Identify which cell holds the provided text, then report its [x, y] central coordinate. 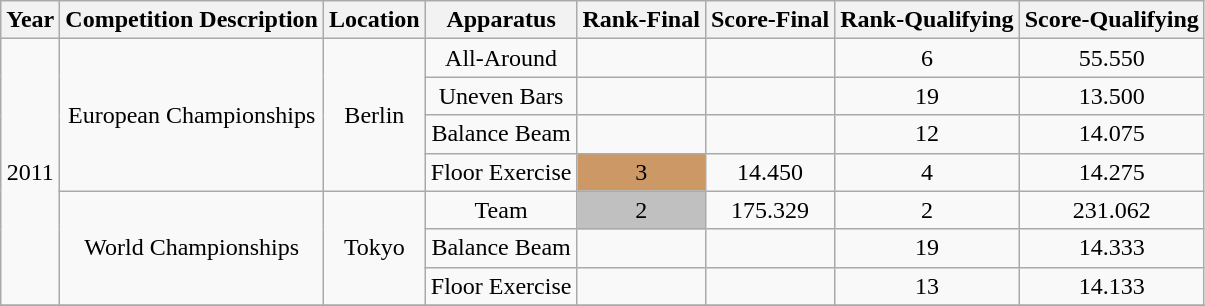
55.550 [1112, 58]
Location [375, 20]
Tokyo [375, 248]
Year [30, 20]
Berlin [375, 115]
2011 [30, 172]
Uneven Bars [501, 96]
231.062 [1112, 210]
175.329 [770, 210]
Team [501, 210]
6 [927, 58]
Rank-Final [641, 20]
Score-Final [770, 20]
14.275 [1112, 172]
Score-Qualifying [1112, 20]
12 [927, 134]
3 [641, 172]
13 [927, 286]
14.333 [1112, 248]
European Championships [192, 115]
World Championships [192, 248]
Competition Description [192, 20]
13.500 [1112, 96]
Apparatus [501, 20]
14.075 [1112, 134]
14.450 [770, 172]
14.133 [1112, 286]
All-Around [501, 58]
Rank-Qualifying [927, 20]
4 [927, 172]
